Provide the [x, y] coordinate of the cell's center where the given text is located.  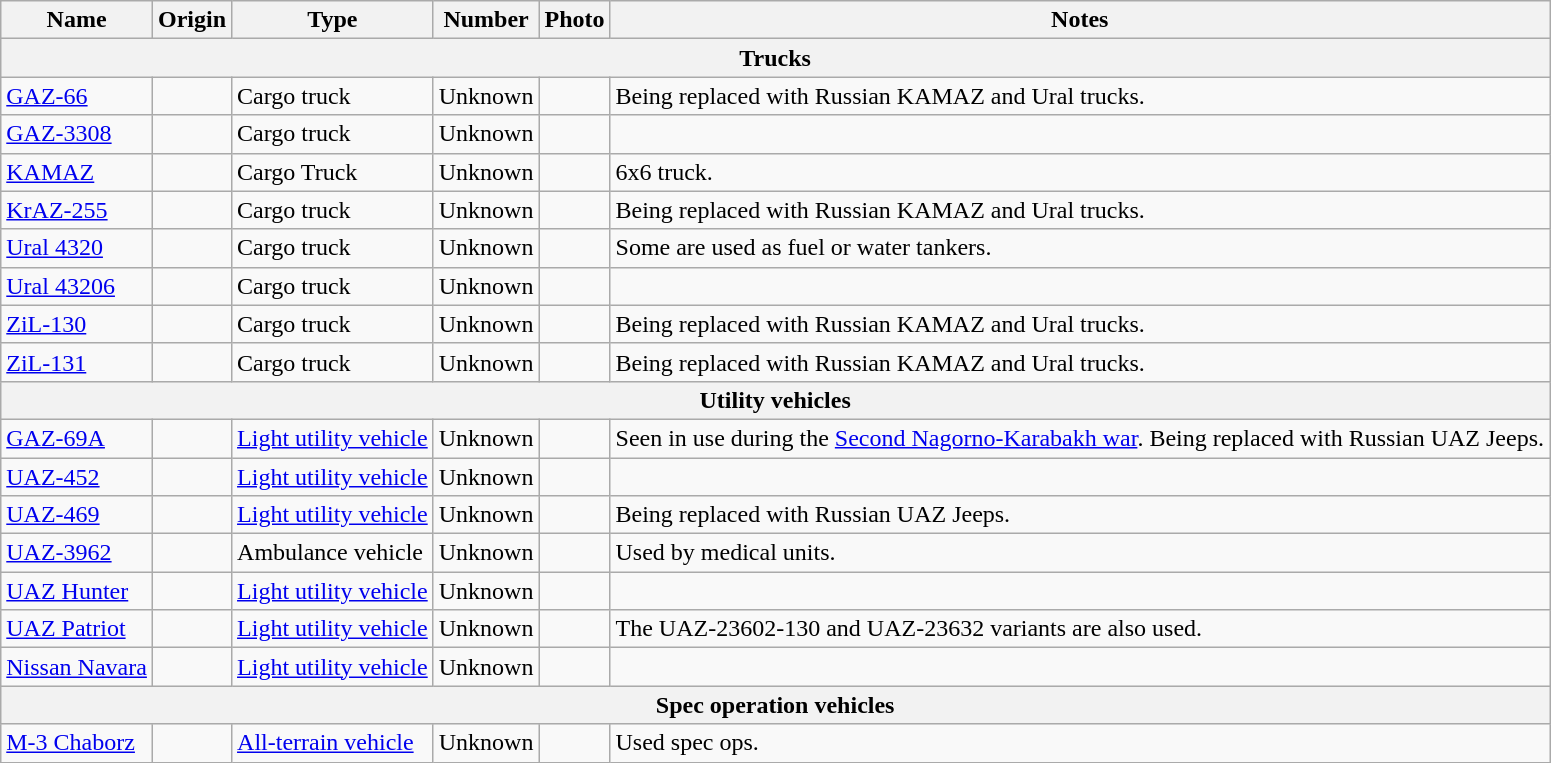
Ural 4320 [77, 248]
Being replaced with Russian UAZ Jeeps. [1080, 515]
6x6 truck. [1080, 172]
UAZ-452 [77, 477]
M-3 Chaborz [77, 743]
UAZ-469 [77, 515]
Nissan Navara [77, 667]
Name [77, 20]
UAZ-3962 [77, 553]
Notes [1080, 20]
KAMAZ [77, 172]
Seen in use during the Second Nagorno-Karabakh war. Being replaced with Russian UAZ Jeeps. [1080, 438]
Used by medical units. [1080, 553]
Type [333, 20]
Utility vehicles [776, 400]
Ural 43206 [77, 286]
Spec operation vehicles [776, 705]
KrAZ-255 [77, 210]
ZiL-131 [77, 362]
All-terrain vehicle [333, 743]
GAZ-69A [77, 438]
Used spec ops. [1080, 743]
GAZ-3308 [77, 134]
Photo [574, 20]
Trucks [776, 58]
Number [486, 20]
Ambulance vehicle [333, 553]
The UAZ-23602-130 and UAZ-23632 variants are also used. [1080, 629]
Cargo Truck [333, 172]
UAZ Patriot [77, 629]
UAZ Hunter [77, 591]
GAZ-66 [77, 96]
Some are used as fuel or water tankers. [1080, 248]
ZiL-130 [77, 324]
Origin [192, 20]
